Extract the (x, y) coordinate from the center of the cell holding the provided text.  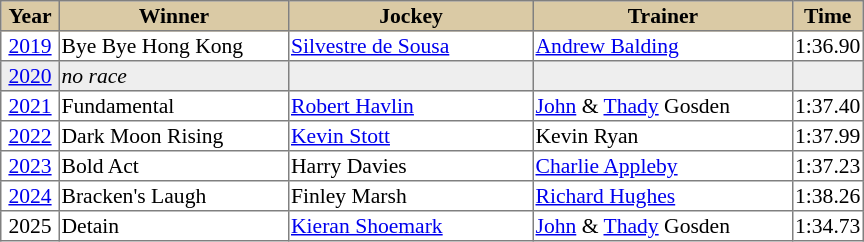
Fundamental (174, 106)
Kieran Shoemark (411, 226)
2021 (30, 106)
1:36.90 (828, 46)
Silvestre de Sousa (411, 46)
Charlie Appleby (663, 166)
Time (828, 16)
2022 (30, 136)
2024 (30, 196)
Kevin Stott (411, 136)
Robert Havlin (411, 106)
Kevin Ryan (663, 136)
2019 (30, 46)
Bracken's Laugh (174, 196)
2020 (30, 76)
Dark Moon Rising (174, 136)
Richard Hughes (663, 196)
2023 (30, 166)
Jockey (411, 16)
1:37.23 (828, 166)
Harry Davies (411, 166)
Trainer (663, 16)
Year (30, 16)
Detain (174, 226)
1:37.99 (828, 136)
2025 (30, 226)
1:34.73 (828, 226)
no race (174, 76)
Bold Act (174, 166)
1:37.40 (828, 106)
1:38.26 (828, 196)
Winner (174, 16)
Andrew Balding (663, 46)
Bye Bye Hong Kong (174, 46)
Finley Marsh (411, 196)
